Find where the given text appears and provide that cell's center as (X, Y) coordinate. 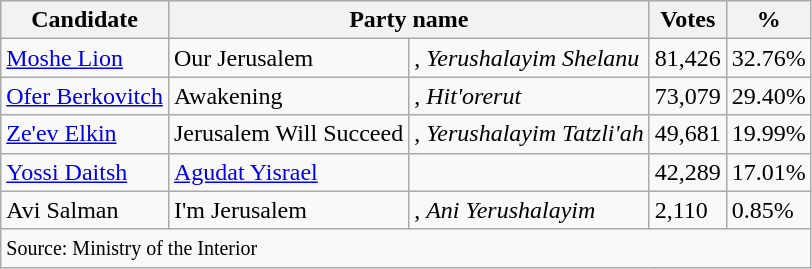
Awakening (288, 96)
I'm Jerusalem (288, 210)
81,426 (688, 58)
29.40% (768, 96)
73,079 (688, 96)
Ofer Berkovitch (85, 96)
49,681 (688, 134)
Moshe Lion (85, 58)
, Yerushalayim Shelanu (529, 58)
, Hit'orerut (529, 96)
% (768, 20)
2,110 (688, 210)
19.99% (768, 134)
42,289 (688, 172)
Avi Salman (85, 210)
Votes (688, 20)
Source: Ministry of the Interior (406, 248)
, Yerushalayim Tatzli'ah (529, 134)
0.85% (768, 210)
Party name (408, 20)
Agudat Yisrael (288, 172)
Our Jerusalem (288, 58)
Jerusalem Will Succeed (288, 134)
Candidate (85, 20)
Yossi Daitsh (85, 172)
Ze'ev Elkin (85, 134)
, Ani Yerushalayim (529, 210)
32.76% (768, 58)
17.01% (768, 172)
